Locate the cell with the specified text and output its (X, Y) center coordinate. 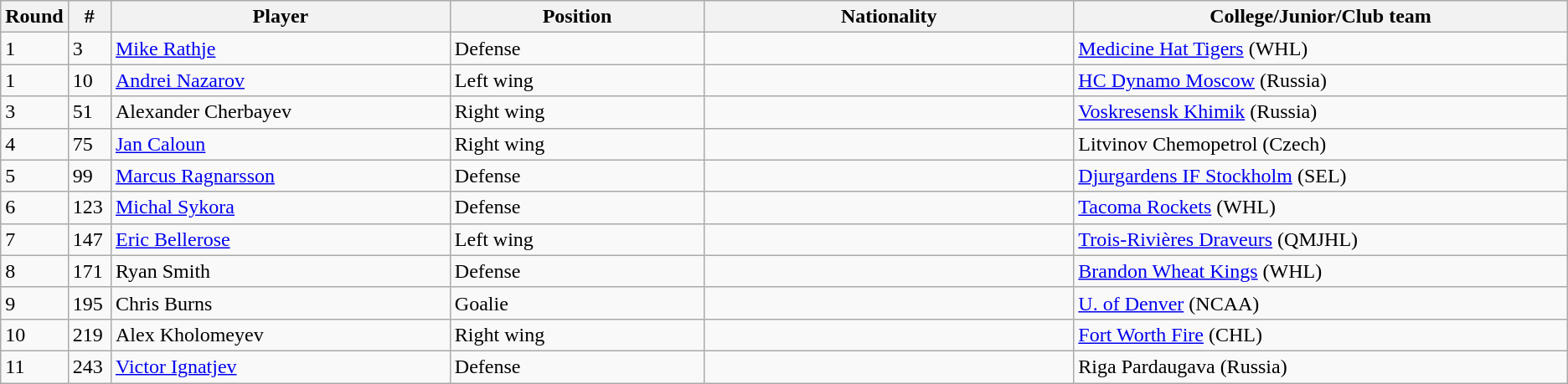
Tacoma Rockets (WHL) (1320, 207)
Voskresensk Khimik (Russia) (1320, 112)
51 (89, 112)
Brandon Wheat Kings (WHL) (1320, 271)
Litvinov Chemopetrol (Czech) (1320, 144)
Victor Ignatjev (280, 366)
243 (89, 366)
Alex Kholomeyev (280, 335)
Round (34, 17)
99 (89, 176)
Eric Bellerose (280, 239)
195 (89, 303)
Fort Worth Fire (CHL) (1320, 335)
Trois-Rivières Draveurs (QMJHL) (1320, 239)
Nationality (890, 17)
7 (34, 239)
171 (89, 271)
5 (34, 176)
U. of Denver (NCAA) (1320, 303)
# (89, 17)
123 (89, 207)
Player (280, 17)
8 (34, 271)
Ryan Smith (280, 271)
Djurgardens IF Stockholm (SEL) (1320, 176)
75 (89, 144)
9 (34, 303)
Alexander Cherbayev (280, 112)
Riga Pardaugava (Russia) (1320, 366)
Michal Sykora (280, 207)
HC Dynamo Moscow (Russia) (1320, 80)
Andrei Nazarov (280, 80)
4 (34, 144)
Marcus Ragnarsson (280, 176)
Goalie (576, 303)
Position (576, 17)
Jan Caloun (280, 144)
College/Junior/Club team (1320, 17)
Chris Burns (280, 303)
6 (34, 207)
219 (89, 335)
11 (34, 366)
Medicine Hat Tigers (WHL) (1320, 49)
147 (89, 239)
Mike Rathje (280, 49)
